Find where the given text appears and provide that cell's center as (X, Y) coordinate. 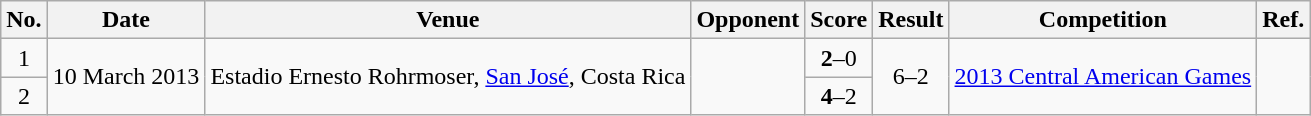
6–2 (911, 77)
Venue (448, 20)
1 (24, 58)
Score (839, 20)
2 (24, 96)
4–2 (839, 96)
No. (24, 20)
Date (126, 20)
2–0 (839, 58)
Ref. (1284, 20)
10 March 2013 (126, 77)
Result (911, 20)
Competition (1103, 20)
Estadio Ernesto Rohrmoser, San José, Costa Rica (448, 77)
Opponent (748, 20)
2013 Central American Games (1103, 77)
